Pinpoint the cell where the given text exists, returning its [x, y] midpoint coordinate. 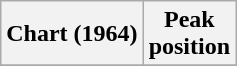
Chart (1964) [72, 34]
Peakposition [189, 34]
